Capture the cell that displays the provided text and extract its (x, y) central coordinate. 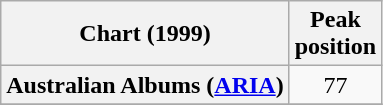
Chart (1999) (145, 34)
77 (335, 85)
Peakposition (335, 34)
Australian Albums (ARIA) (145, 85)
